Locate the cell with the specified text and output its [X, Y] center coordinate. 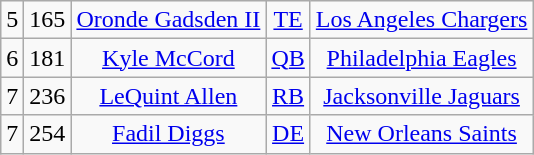
DE [288, 134]
5 [12, 20]
181 [48, 58]
New Orleans Saints [422, 134]
LeQuint Allen [168, 96]
Philadelphia Eagles [422, 58]
Fadil Diggs [168, 134]
254 [48, 134]
6 [12, 58]
QB [288, 58]
Jacksonville Jaguars [422, 96]
Los Angeles Chargers [422, 20]
236 [48, 96]
165 [48, 20]
TE [288, 20]
Kyle McCord [168, 58]
RB [288, 96]
Oronde Gadsden II [168, 20]
